For the text-containing cell, return its midpoint in [X, Y] coordinate format. 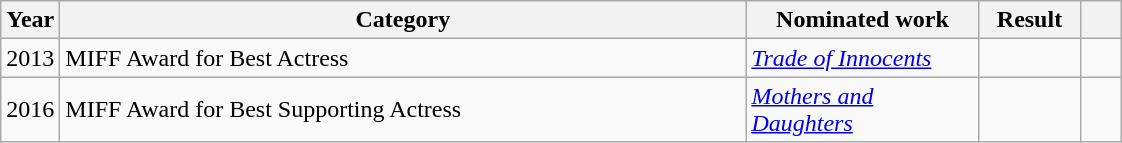
MIFF Award for Best Supporting Actress [403, 110]
2013 [30, 58]
Category [403, 20]
Mothers and Daughters [862, 110]
Trade of Innocents [862, 58]
MIFF Award for Best Actress [403, 58]
Year [30, 20]
2016 [30, 110]
Result [1030, 20]
Nominated work [862, 20]
